Provide the [x, y] coordinate of the cell's center where the given text is located.  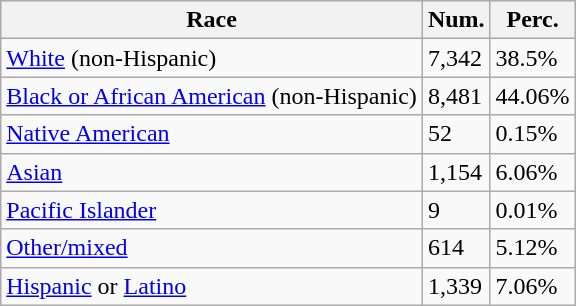
Black or African American (non-Hispanic) [212, 96]
Hispanic or Latino [212, 286]
7,342 [456, 58]
0.01% [532, 210]
8,481 [456, 96]
Native American [212, 134]
Asian [212, 172]
614 [456, 248]
38.5% [532, 58]
52 [456, 134]
Race [212, 20]
Num. [456, 20]
Other/mixed [212, 248]
Perc. [532, 20]
1,154 [456, 172]
1,339 [456, 286]
Pacific Islander [212, 210]
9 [456, 210]
5.12% [532, 248]
7.06% [532, 286]
6.06% [532, 172]
44.06% [532, 96]
White (non-Hispanic) [212, 58]
0.15% [532, 134]
